Identify which cell holds the provided text, then report its [x, y] central coordinate. 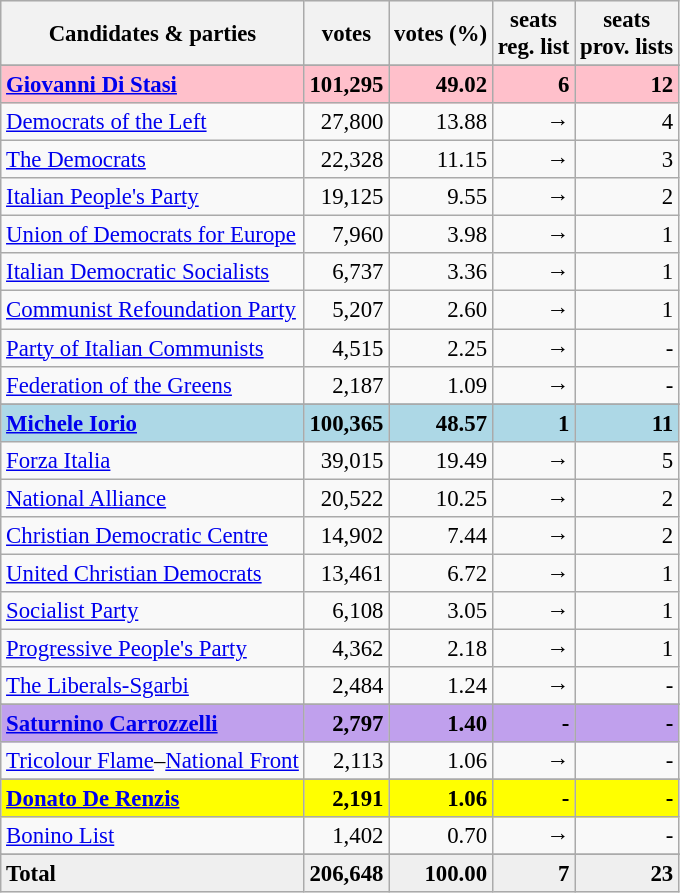
1.24 [441, 686]
3.98 [441, 235]
49.02 [441, 85]
2.18 [441, 648]
Union of Democrats for Europe [152, 235]
2,484 [346, 686]
Christian Democratic Centre [152, 536]
13.88 [441, 122]
7.44 [441, 536]
19.49 [441, 460]
Federation of the Greens [152, 385]
14,902 [346, 536]
2,187 [346, 385]
1.40 [441, 724]
votes [346, 34]
Michele Iorio [152, 423]
100,365 [346, 423]
Candidates & parties [152, 34]
The Democrats [152, 160]
27,800 [346, 122]
206,648 [346, 874]
Progressive People's Party [152, 648]
4,515 [346, 348]
seatsprov. lists [627, 34]
seatsreg. list [533, 34]
11 [627, 423]
11.15 [441, 160]
2,191 [346, 799]
4 [627, 122]
1,402 [346, 836]
6.72 [441, 573]
National Alliance [152, 498]
20,522 [346, 498]
5 [627, 460]
4,362 [346, 648]
13,461 [346, 573]
1.09 [441, 385]
Saturnino Carrozzelli [152, 724]
2.25 [441, 348]
48.57 [441, 423]
The Liberals-Sgarbi [152, 686]
12 [627, 85]
5,207 [346, 310]
Italian People's Party [152, 197]
2.60 [441, 310]
United Christian Democrats [152, 573]
Tricolour Flame–National Front [152, 761]
Total [152, 874]
0.70 [441, 836]
2,797 [346, 724]
7 [533, 874]
6 [533, 85]
Socialist Party [152, 611]
23 [627, 874]
2,113 [346, 761]
6,108 [346, 611]
7,960 [346, 235]
100.00 [441, 874]
3 [627, 160]
Bonino List [152, 836]
9.55 [441, 197]
Italian Democratic Socialists [152, 273]
Democrats of the Left [152, 122]
101,295 [346, 85]
19,125 [346, 197]
Party of Italian Communists [152, 348]
6,737 [346, 273]
3.36 [441, 273]
votes (%) [441, 34]
Communist Refoundation Party [152, 310]
Forza Italia [152, 460]
Giovanni Di Stasi [152, 85]
3.05 [441, 611]
Donato De Renzis [152, 799]
22,328 [346, 160]
39,015 [346, 460]
10.25 [441, 498]
